Determine the [x, y] coordinate at the center of the cell enclosing the given text.  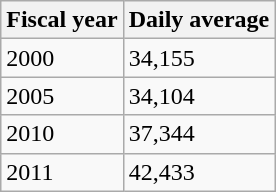
34,104 [199, 96]
34,155 [199, 58]
Fiscal year [62, 20]
2011 [62, 172]
2000 [62, 58]
42,433 [199, 172]
2010 [62, 134]
37,344 [199, 134]
Daily average [199, 20]
2005 [62, 96]
